Extract the [x, y] coordinate from the center of the cell holding the provided text.  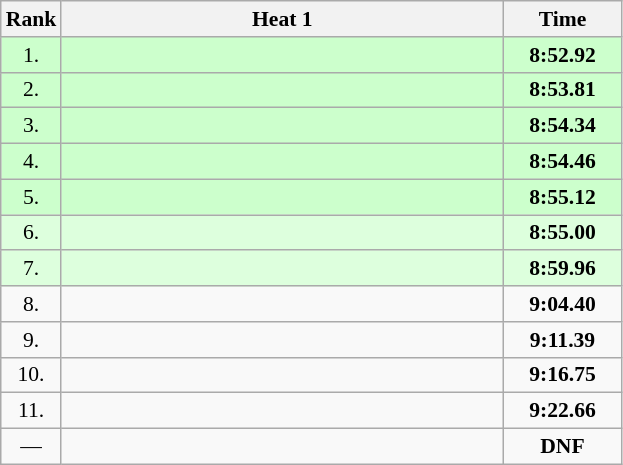
6. [32, 233]
Rank [32, 19]
9:11.39 [562, 340]
Heat 1 [282, 19]
9:04.40 [562, 304]
8:55.00 [562, 233]
7. [32, 269]
Time [562, 19]
1. [32, 55]
2. [32, 90]
11. [32, 411]
8:52.92 [562, 55]
5. [32, 197]
9. [32, 340]
8:55.12 [562, 197]
9:22.66 [562, 411]
8:54.46 [562, 162]
10. [32, 375]
3. [32, 126]
8:59.96 [562, 269]
8. [32, 304]
— [32, 447]
8:53.81 [562, 90]
8:54.34 [562, 126]
DNF [562, 447]
4. [32, 162]
9:16.75 [562, 375]
